From the cell containing the given text, extract its center point as [x, y] coordinate. 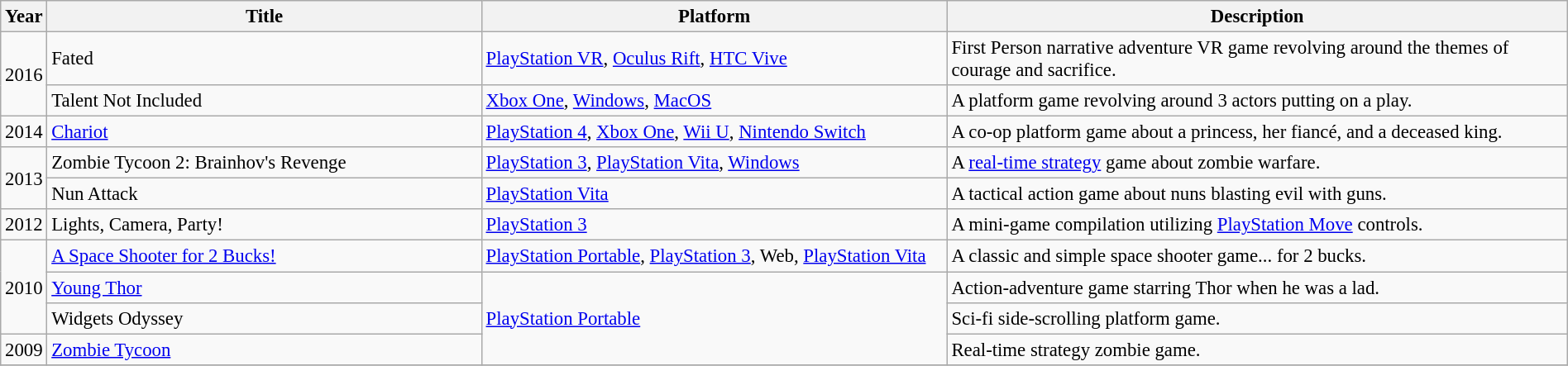
Zombie Tycoon 2: Brainhov's Revenge [265, 163]
Chariot [265, 132]
A tactical action game about nuns blasting evil with guns. [1257, 194]
Description [1257, 17]
2010 [24, 288]
A Space Shooter for 2 Bucks! [265, 256]
Lights, Camera, Party! [265, 226]
Nun Attack [265, 194]
A real-time strategy game about zombie warfare. [1257, 163]
Zombie Tycoon [265, 349]
2016 [24, 74]
A classic and simple space shooter game... for 2 bucks. [1257, 256]
PlayStation 4, Xbox One, Wii U, Nintendo Switch [715, 132]
Year [24, 17]
Platform [715, 17]
2012 [24, 226]
A mini-game compilation utilizing PlayStation Move controls. [1257, 226]
2013 [24, 178]
First Person narrative adventure VR game revolving around the themes of courage and sacrifice. [1257, 59]
PlayStation Portable [715, 319]
2014 [24, 132]
PlayStation 3 [715, 226]
2009 [24, 349]
A platform game revolving around 3 actors putting on a play. [1257, 101]
Young Thor [265, 288]
Real-time strategy zombie game. [1257, 349]
Title [265, 17]
Talent Not Included [265, 101]
Action-adventure game starring Thor when he was a lad. [1257, 288]
PlayStation 3, PlayStation Vita, Windows [715, 163]
PlayStation Portable, PlayStation 3, Web, PlayStation Vita [715, 256]
Sci-fi side-scrolling platform game. [1257, 318]
Xbox One, Windows, MacOS [715, 101]
Fated [265, 59]
PlayStation Vita [715, 194]
Widgets Odyssey [265, 318]
A co-op platform game about a princess, her fiancé, and a deceased king. [1257, 132]
PlayStation VR, Oculus Rift, HTC Vive [715, 59]
